Return [X, Y] of the center of cell containing provided text 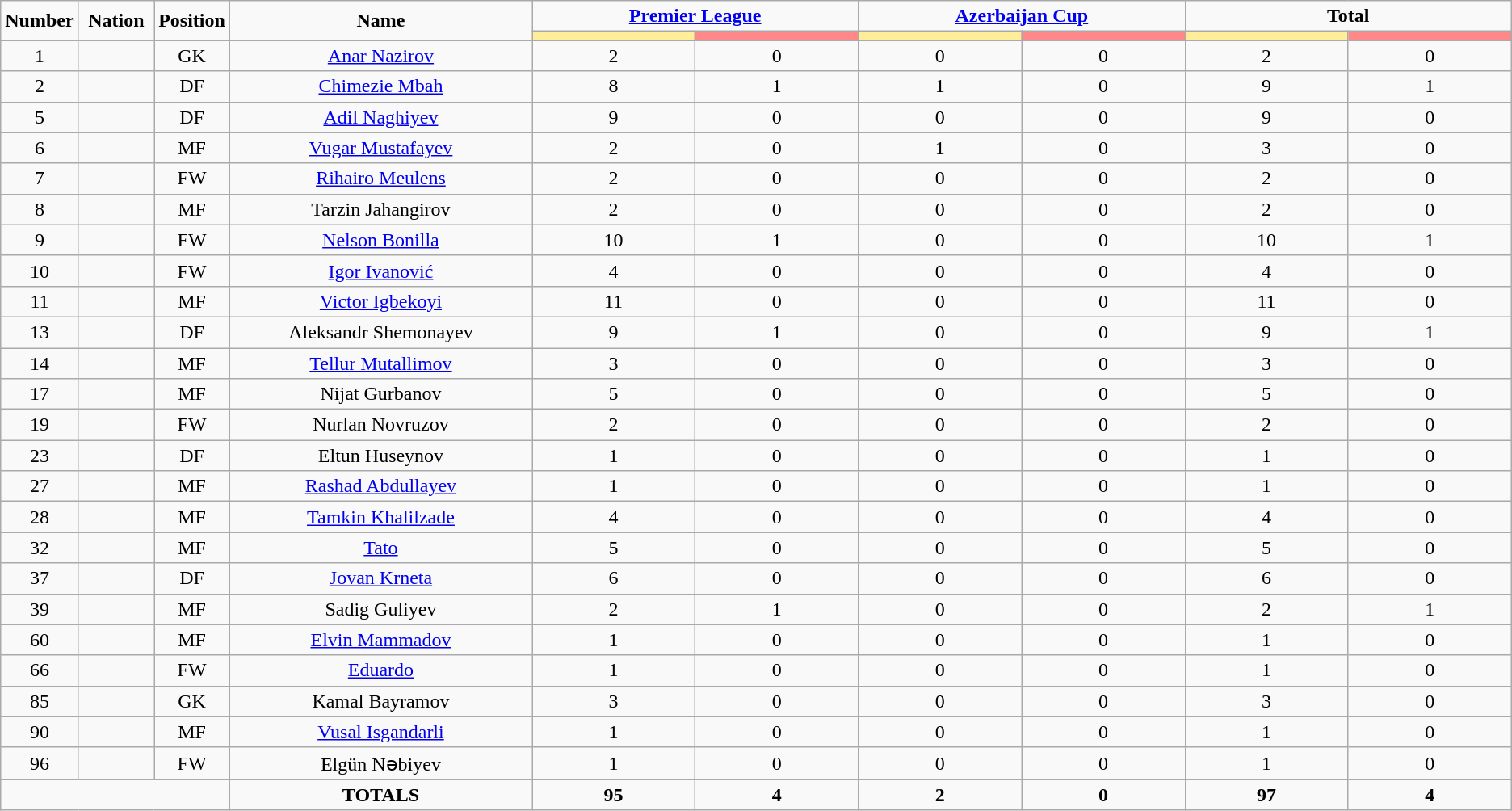
85 [40, 701]
Elvin Mammadov [380, 640]
Aleksandr Shemonayev [380, 332]
Sadig Guliyev [380, 609]
90 [40, 732]
Tellur Mutallimov [380, 363]
23 [40, 456]
Adil Naghiyev [380, 117]
Nelson Bonilla [380, 240]
37 [40, 578]
Jovan Krneta [380, 578]
Vugar Mustafayev [380, 148]
Rashad Abdullayev [380, 486]
Nurlan Novruzov [380, 425]
Eduardo [380, 670]
Name [380, 21]
Number [40, 21]
95 [613, 795]
28 [40, 517]
TOTALS [380, 795]
Rihairo Meulens [380, 179]
66 [40, 670]
14 [40, 363]
Kamal Bayramov [380, 701]
Anar Nazirov [380, 56]
19 [40, 425]
Azerbaijan Cup [1022, 16]
7 [40, 179]
Eltun Huseynov [380, 456]
39 [40, 609]
Nation [116, 21]
97 [1266, 795]
17 [40, 394]
Tarzin Jahangirov [380, 209]
60 [40, 640]
Elgün Nəbiyev [380, 763]
Nijat Gurbanov [380, 394]
27 [40, 486]
96 [40, 763]
Chimezie Mbah [380, 86]
Premier League [695, 16]
Tamkin Khalilzade [380, 517]
13 [40, 332]
32 [40, 548]
Tato [380, 548]
Victor Igbekoyi [380, 301]
Vusal Isgandarli [380, 732]
Igor Ivanović [380, 271]
Total [1348, 16]
Position [192, 21]
